Detect which cell encompasses the target text, then output its [X, Y] center coordinate. 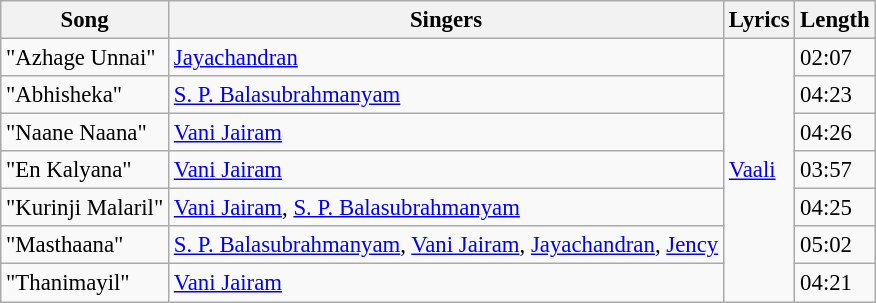
"Naane Naana" [85, 133]
S. P. Balasubrahmanyam [446, 95]
Vaali [758, 170]
Jayachandran [446, 58]
"Abhisheka" [85, 95]
"Thanimayil" [85, 283]
04:21 [835, 283]
05:02 [835, 245]
"Kurinji Malaril" [85, 208]
"Azhage Unnai" [85, 58]
Song [85, 20]
"Masthaana" [85, 245]
02:07 [835, 58]
"En Kalyana" [85, 170]
04:23 [835, 95]
03:57 [835, 170]
Singers [446, 20]
04:26 [835, 133]
Length [835, 20]
Lyrics [758, 20]
S. P. Balasubrahmanyam, Vani Jairam, Jayachandran, Jency [446, 245]
04:25 [835, 208]
Vani Jairam, S. P. Balasubrahmanyam [446, 208]
